Extract the (X, Y) coordinate from the center of the cell holding the provided text.  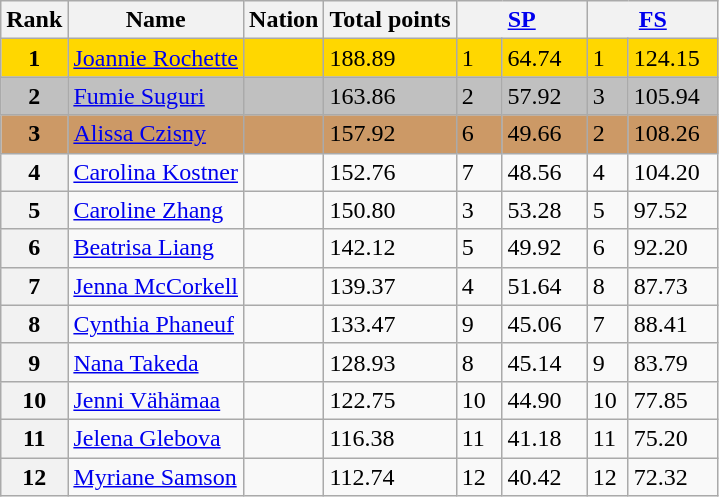
112.74 (390, 477)
SP (522, 20)
92.20 (673, 248)
48.56 (544, 172)
Nation (284, 20)
49.66 (544, 134)
Caroline Zhang (156, 210)
152.76 (390, 172)
44.90 (544, 400)
Jenni Vähämaa (156, 400)
40.42 (544, 477)
77.85 (673, 400)
116.38 (390, 438)
150.80 (390, 210)
72.32 (673, 477)
51.64 (544, 286)
Joannie Rochette (156, 58)
104.20 (673, 172)
108.26 (673, 134)
Rank (34, 20)
53.28 (544, 210)
157.92 (390, 134)
133.47 (390, 324)
49.92 (544, 248)
45.06 (544, 324)
Fumie Suguri (156, 96)
Nana Takeda (156, 362)
45.14 (544, 362)
Alissa Czisny (156, 134)
Total points (390, 20)
122.75 (390, 400)
Myriane Samson (156, 477)
163.86 (390, 96)
Beatrisa Liang (156, 248)
83.79 (673, 362)
188.89 (390, 58)
Jenna McCorkell (156, 286)
105.94 (673, 96)
142.12 (390, 248)
139.37 (390, 286)
87.73 (673, 286)
FS (652, 20)
41.18 (544, 438)
64.74 (544, 58)
88.41 (673, 324)
Cynthia Phaneuf (156, 324)
Name (156, 20)
57.92 (544, 96)
128.93 (390, 362)
124.15 (673, 58)
Jelena Glebova (156, 438)
97.52 (673, 210)
75.20 (673, 438)
Carolina Kostner (156, 172)
